Output the (X, Y) coordinate of the center of the cell containing the given text.  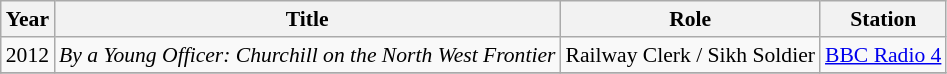
Title (307, 19)
Role (690, 19)
BBC Radio 4 (883, 55)
Station (883, 19)
By a Young Officer: Churchill on the North West Frontier (307, 55)
2012 (28, 55)
Year (28, 19)
Railway Clerk / Sikh Soldier (690, 55)
